Identify which cell holds the provided text, then report its [X, Y] central coordinate. 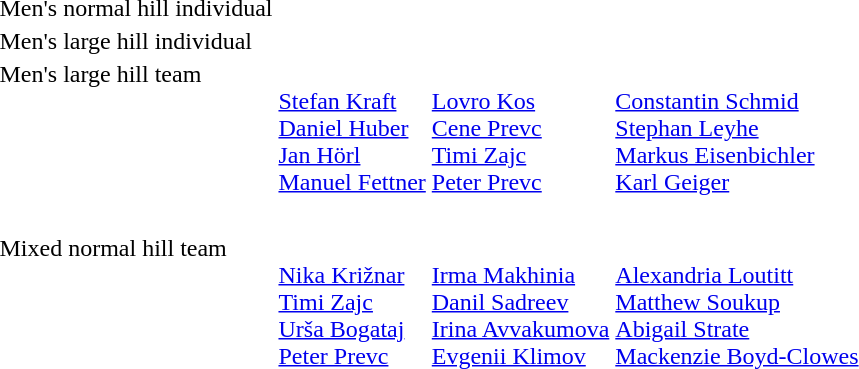
Lovro KosCene PrevcTimi ZajcPeter Prevc [520, 128]
Stefan KraftDaniel HuberJan HörlManuel Fettner [352, 128]
